Locate the cell with the specified text and output its [x, y] center coordinate. 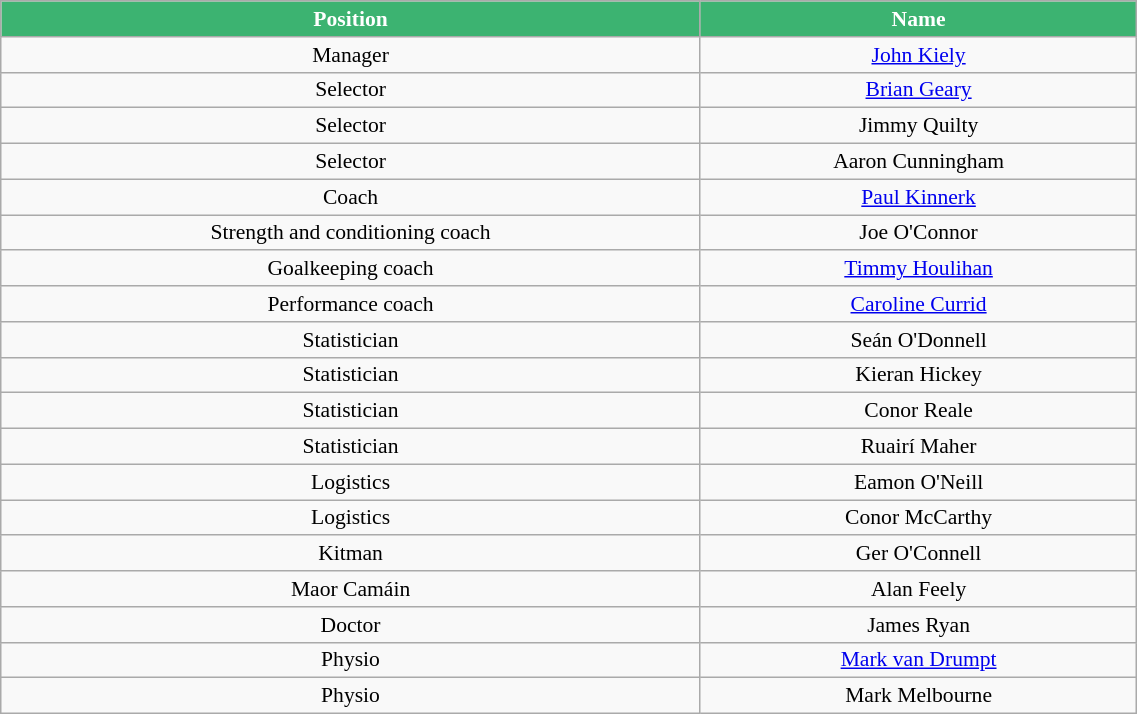
Mark van Drumpt [918, 660]
James Ryan [918, 625]
Coach [351, 197]
Jimmy Quilty [918, 126]
Kieran Hickey [918, 375]
Paul Kinnerk [918, 197]
Goalkeeping coach [351, 269]
John Kiely [918, 55]
Ger O'Connell [918, 554]
Seán O'Donnell [918, 340]
Strength and conditioning coach [351, 233]
Conor Reale [918, 411]
Kitman [351, 554]
Alan Feely [918, 589]
Mark Melbourne [918, 696]
Doctor [351, 625]
Aaron Cunningham [918, 162]
Maor Camáin [351, 589]
Performance coach [351, 304]
Position [351, 19]
Conor McCarthy [918, 518]
Timmy Houlihan [918, 269]
Name [918, 19]
Brian Geary [918, 90]
Manager [351, 55]
Ruairí Maher [918, 447]
Eamon O'Neill [918, 482]
Joe O'Connor [918, 233]
Caroline Currid [918, 304]
